From the cell containing the given text, extract its center point as [X, Y] coordinate. 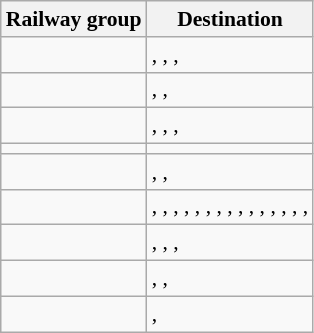
, [230, 314]
, , , , , , , , , , , , , , , [230, 207]
Railway group [74, 19]
Destination [230, 19]
